Output the (x, y) coordinate of the center of the cell containing the given text.  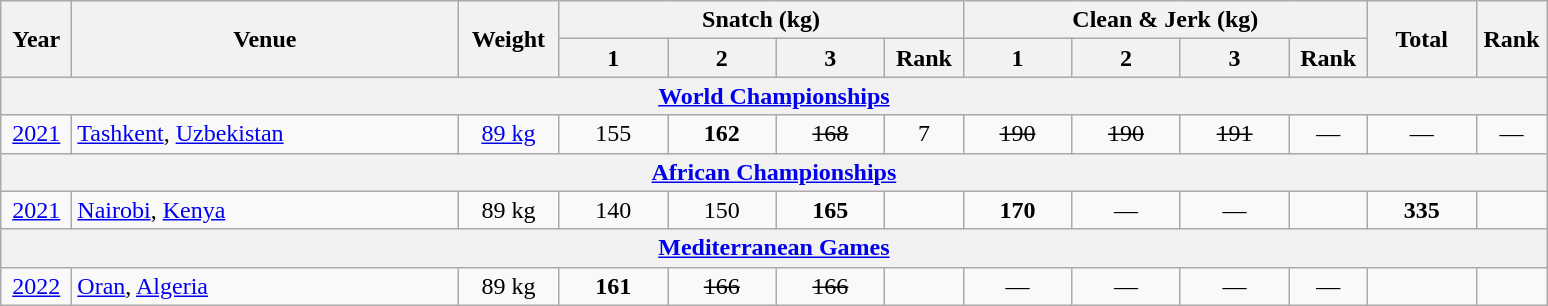
Oran, Algeria (265, 286)
165 (830, 210)
Weight (508, 39)
Mediterranean Games (774, 248)
Clean & Jerk (kg) (1165, 20)
World Championships (774, 96)
Total (1422, 39)
2022 (36, 286)
335 (1422, 210)
Venue (265, 39)
140 (614, 210)
168 (830, 134)
155 (614, 134)
170 (1018, 210)
Nairobi, Kenya (265, 210)
7 (924, 134)
162 (722, 134)
Tashkent, Uzbekistan (265, 134)
African Championships (774, 172)
Snatch (kg) (761, 20)
161 (614, 286)
Year (36, 39)
150 (722, 210)
191 (1234, 134)
